Determine the [x, y] coordinate at the center of the cell enclosing the given text.  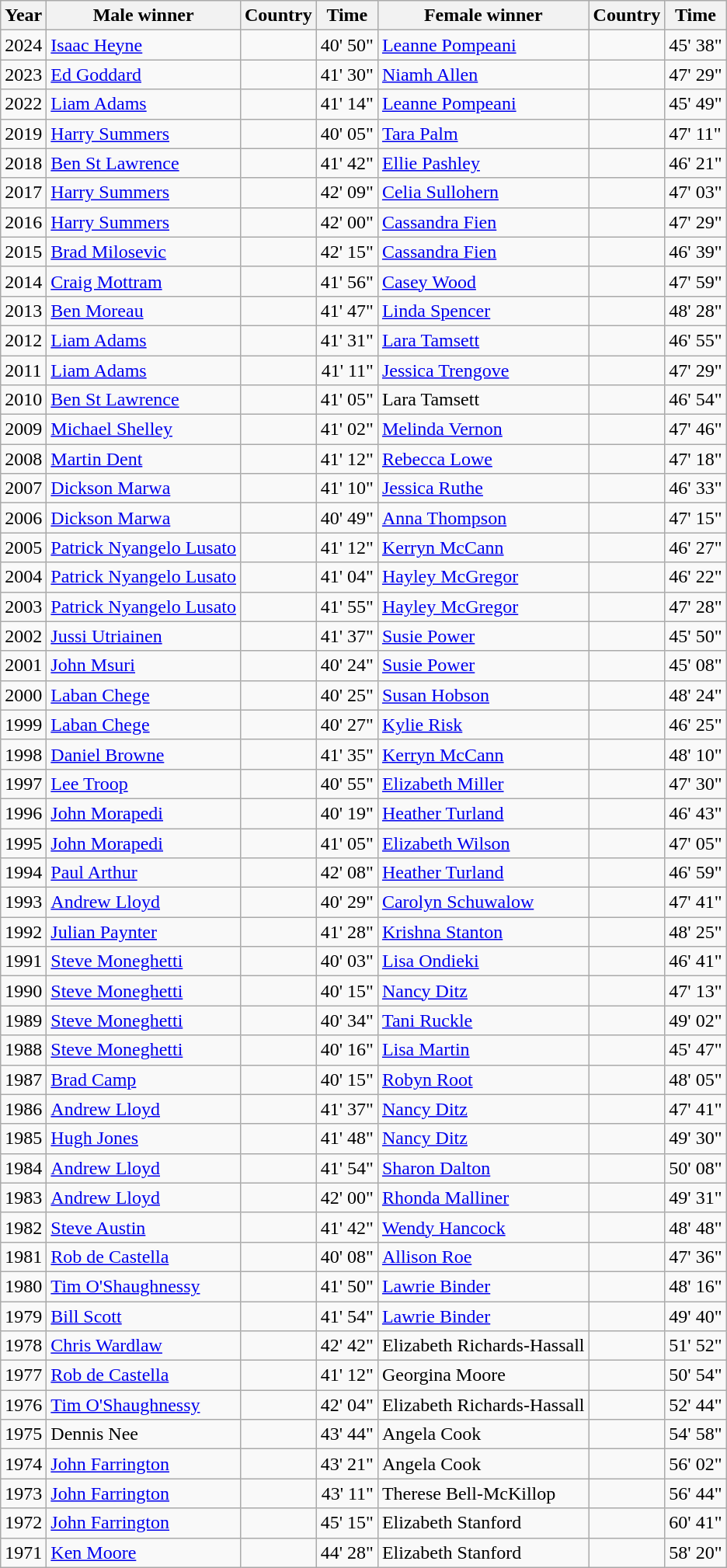
2013 [23, 311]
40' 55" [346, 784]
Daniel Browne [144, 754]
Brad Milosevic [144, 252]
48' 25" [696, 932]
41' 28" [346, 932]
Male winner [144, 16]
56' 44" [696, 1493]
40' 29" [346, 902]
1992 [23, 932]
1990 [23, 991]
1995 [23, 843]
47' 18" [696, 459]
2005 [23, 548]
47' 05" [696, 843]
Hugh Jones [144, 1139]
1979 [23, 1316]
Niamh Allen [483, 75]
47' 30" [696, 784]
42' 08" [346, 873]
48' 10" [696, 754]
47' 36" [696, 1257]
Tani Ruckle [483, 1020]
Isaac Heyne [144, 45]
Martin Dent [144, 459]
41' 11" [346, 370]
43' 44" [346, 1434]
47' 15" [696, 518]
Chris Wardlaw [144, 1346]
Linda Spencer [483, 311]
1997 [23, 784]
Ellie Pashley [483, 163]
46' 39" [696, 252]
43' 11" [346, 1493]
40' 05" [346, 134]
Krishna Stanton [483, 932]
2001 [23, 666]
Lisa Martin [483, 1050]
41' 47" [346, 311]
Female winner [483, 16]
Sharon Dalton [483, 1168]
2022 [23, 104]
48' 24" [696, 695]
1973 [23, 1493]
2012 [23, 340]
Julian Paynter [144, 932]
43' 21" [346, 1464]
1978 [23, 1346]
40' 49" [346, 518]
40' 08" [346, 1257]
41' 31" [346, 340]
42' 09" [346, 193]
58' 20" [696, 1552]
44' 28" [346, 1552]
1989 [23, 1020]
45' 08" [696, 666]
42' 42" [346, 1346]
46' 54" [696, 400]
1984 [23, 1168]
Bill Scott [144, 1316]
60' 41" [696, 1523]
41' 10" [346, 488]
1980 [23, 1286]
2007 [23, 488]
Celia Sullohern [483, 193]
42' 15" [346, 252]
46' 21" [696, 163]
40' 50" [346, 45]
1991 [23, 961]
1994 [23, 873]
49' 30" [696, 1139]
48' 28" [696, 311]
1971 [23, 1552]
45' 50" [696, 636]
41' 04" [346, 577]
1976 [23, 1405]
48' 05" [696, 1080]
2000 [23, 695]
46' 22" [696, 577]
Melinda Vernon [483, 429]
49' 31" [696, 1198]
Elizabeth Wilson [483, 843]
John Msuri [144, 666]
1985 [23, 1139]
Paul Arthur [144, 873]
Brad Camp [144, 1080]
Wendy Hancock [483, 1227]
46' 55" [696, 340]
2015 [23, 252]
49' 40" [696, 1316]
Rebecca Lowe [483, 459]
41' 48" [346, 1139]
2004 [23, 577]
Elizabeth Miller [483, 784]
46' 41" [696, 961]
1986 [23, 1109]
Steve Austin [144, 1227]
2024 [23, 45]
2006 [23, 518]
1988 [23, 1050]
47' 28" [696, 607]
47' 46" [696, 429]
51' 52" [696, 1346]
50' 08" [696, 1168]
Ken Moore [144, 1552]
47' 03" [696, 193]
49' 02" [696, 1020]
Kylie Risk [483, 725]
40' 16" [346, 1050]
Jessica Trengove [483, 370]
46' 43" [696, 813]
1972 [23, 1523]
40' 27" [346, 725]
Ed Goddard [144, 75]
50' 54" [696, 1375]
40' 24" [346, 666]
1981 [23, 1257]
1977 [23, 1375]
Rhonda Malliner [483, 1198]
46' 27" [696, 548]
40' 34" [346, 1020]
1996 [23, 813]
47' 13" [696, 991]
Ben Moreau [144, 311]
Georgina Moore [483, 1375]
52' 44" [696, 1405]
1999 [23, 725]
Lee Troop [144, 784]
1975 [23, 1434]
Robyn Root [483, 1080]
41' 56" [346, 281]
Therese Bell-McKillop [483, 1493]
41' 14" [346, 104]
42' 04" [346, 1405]
Dennis Nee [144, 1434]
2018 [23, 163]
41' 55" [346, 607]
45' 47" [696, 1050]
40' 19" [346, 813]
2011 [23, 370]
2019 [23, 134]
41' 50" [346, 1286]
40' 25" [346, 695]
1974 [23, 1464]
41' 35" [346, 754]
41' 02" [346, 429]
45' 15" [346, 1523]
2023 [23, 75]
1982 [23, 1227]
2003 [23, 607]
2016 [23, 222]
Craig Mottram [144, 281]
2002 [23, 636]
45' 49" [696, 104]
56' 02" [696, 1464]
46' 59" [696, 873]
2017 [23, 193]
1998 [23, 754]
54' 58" [696, 1434]
41' 30" [346, 75]
Allison Roe [483, 1257]
1987 [23, 1080]
Jussi Utriainen [144, 636]
1983 [23, 1198]
46' 33" [696, 488]
48' 48" [696, 1227]
Lisa Ondieki [483, 961]
Anna Thompson [483, 518]
Casey Wood [483, 281]
Susan Hobson [483, 695]
46' 25" [696, 725]
45' 38" [696, 45]
47' 59" [696, 281]
2014 [23, 281]
48' 16" [696, 1286]
2008 [23, 459]
1993 [23, 902]
Year [23, 16]
40' 03" [346, 961]
2010 [23, 400]
Jessica Ruthe [483, 488]
47' 11" [696, 134]
Tara Palm [483, 134]
Michael Shelley [144, 429]
2009 [23, 429]
Carolyn Schuwalow [483, 902]
